Find where the given text appears and provide that cell's center as (x, y) coordinate. 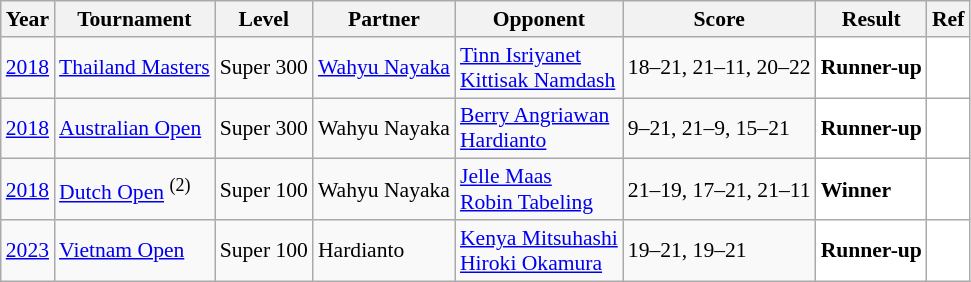
Winner (872, 190)
Score (720, 19)
Opponent (539, 19)
Thailand Masters (134, 68)
Dutch Open (2) (134, 190)
Kenya Mitsuhashi Hiroki Okamura (539, 250)
Hardianto (384, 250)
21–19, 17–21, 21–11 (720, 190)
Level (264, 19)
9–21, 21–9, 15–21 (720, 128)
Vietnam Open (134, 250)
18–21, 21–11, 20–22 (720, 68)
Year (28, 19)
19–21, 19–21 (720, 250)
Tinn Isriyanet Kittisak Namdash (539, 68)
2023 (28, 250)
Berry Angriawan Hardianto (539, 128)
Australian Open (134, 128)
Ref (948, 19)
Tournament (134, 19)
Jelle Maas Robin Tabeling (539, 190)
Result (872, 19)
Partner (384, 19)
